Provide the (X, Y) coordinate of the cell's center where the given text is located.  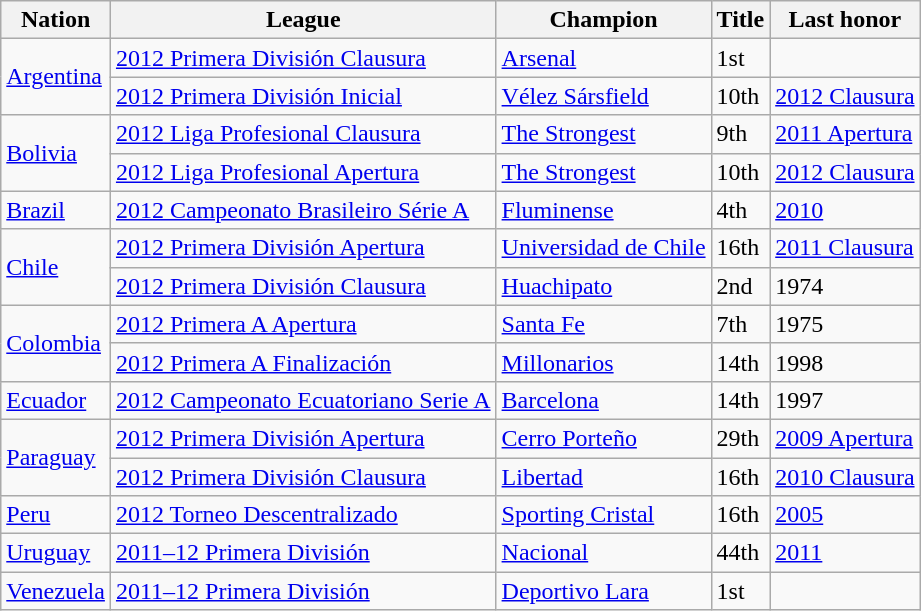
Peru (56, 515)
2005 (845, 515)
2012 Campeonato Brasileiro Série A (303, 210)
1997 (845, 400)
1998 (845, 362)
Vélez Sársfield (604, 96)
2012 Liga Profesional Apertura (303, 172)
Uruguay (56, 553)
29th (740, 438)
Libertad (604, 477)
1975 (845, 324)
League (303, 20)
4th (740, 210)
2012 Primera A Apertura (303, 324)
2010 Clausura (845, 477)
2012 Primera A Finalización (303, 362)
1974 (845, 286)
2012 Torneo Descentralizado (303, 515)
2012 Liga Profesional Clausura (303, 134)
Cerro Porteño (604, 438)
44th (740, 553)
Millonarios (604, 362)
Brazil (56, 210)
Paraguay (56, 457)
Arsenal (604, 58)
Champion (604, 20)
2011 Apertura (845, 134)
Argentina (56, 77)
2nd (740, 286)
Chile (56, 267)
Santa Fe (604, 324)
Bolivia (56, 153)
Venezuela (56, 591)
2009 Apertura (845, 438)
9th (740, 134)
2012 Primera División Inicial (303, 96)
2012 Campeonato Ecuatoriano Serie A (303, 400)
2011 (845, 553)
7th (740, 324)
Fluminense (604, 210)
2011 Clausura (845, 248)
Universidad de Chile (604, 248)
Title (740, 20)
Ecuador (56, 400)
Barcelona (604, 400)
Nation (56, 20)
Nacional (604, 553)
Deportivo Lara (604, 591)
Last honor (845, 20)
Sporting Cristal (604, 515)
Huachipato (604, 286)
2010 (845, 210)
Colombia (56, 343)
